Return the (X, Y) coordinate for the center point of the cell that contains the specified text.  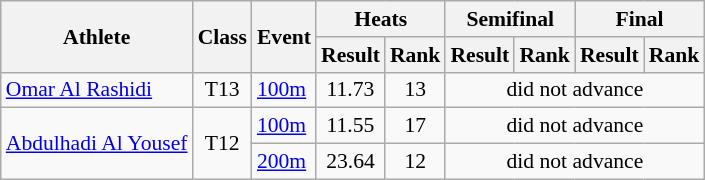
Event (284, 36)
Athlete (97, 36)
11.55 (350, 126)
17 (416, 126)
Semifinal (510, 19)
200m (284, 162)
T12 (222, 144)
Omar Al Rashidi (97, 90)
23.64 (350, 162)
11.73 (350, 90)
12 (416, 162)
T13 (222, 90)
13 (416, 90)
Abdulhadi Al Yousef (97, 144)
Final (640, 19)
Heats (380, 19)
Class (222, 36)
